Capture the cell that displays the provided text and extract its (x, y) central coordinate. 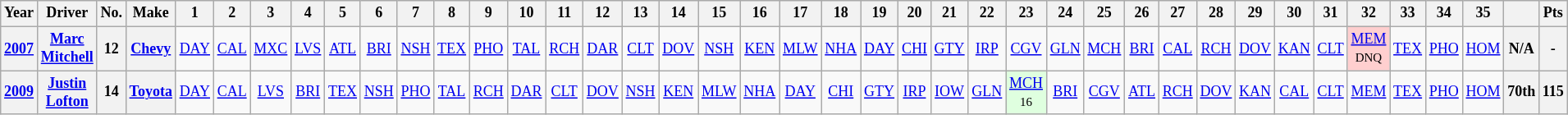
2 (231, 13)
24 (1065, 13)
1 (194, 13)
31 (1331, 13)
30 (1294, 13)
Chevy (151, 48)
8 (452, 13)
19 (880, 13)
MXC (271, 48)
115 (1554, 93)
7 (415, 13)
16 (760, 13)
N/A (1521, 48)
32 (1369, 13)
33 (1408, 13)
4 (309, 13)
18 (841, 13)
26 (1142, 13)
27 (1177, 13)
28 (1216, 13)
Year (20, 13)
Marc Mitchell (67, 48)
2007 (20, 48)
Justin Lofton (67, 93)
10 (527, 13)
21 (949, 13)
Make (151, 13)
Toyota (151, 93)
- (1554, 48)
5 (343, 13)
Driver (67, 13)
6 (379, 13)
20 (915, 13)
35 (1483, 13)
11 (565, 13)
9 (488, 13)
29 (1255, 13)
15 (719, 13)
2009 (20, 93)
23 (1026, 13)
3 (271, 13)
MCH16 (1026, 93)
Pts (1554, 13)
MEM (1369, 93)
17 (801, 13)
IOW (949, 93)
No. (112, 13)
22 (987, 13)
25 (1104, 13)
34 (1444, 13)
MEMDNQ (1369, 48)
MCH (1104, 48)
70th (1521, 93)
13 (640, 13)
